Output the [x, y] coordinate of the center of the cell containing the given text.  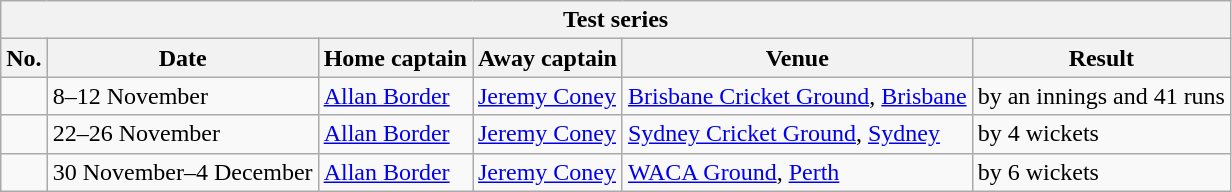
by 6 wickets [1101, 172]
8–12 November [182, 96]
Brisbane Cricket Ground, Brisbane [797, 96]
Test series [616, 20]
WACA Ground, Perth [797, 172]
Away captain [547, 58]
Date [182, 58]
Home captain [395, 58]
Sydney Cricket Ground, Sydney [797, 134]
30 November–4 December [182, 172]
by an innings and 41 runs [1101, 96]
No. [24, 58]
by 4 wickets [1101, 134]
Venue [797, 58]
Result [1101, 58]
22–26 November [182, 134]
